Output the (x, y) coordinate of the center of the cell containing the given text.  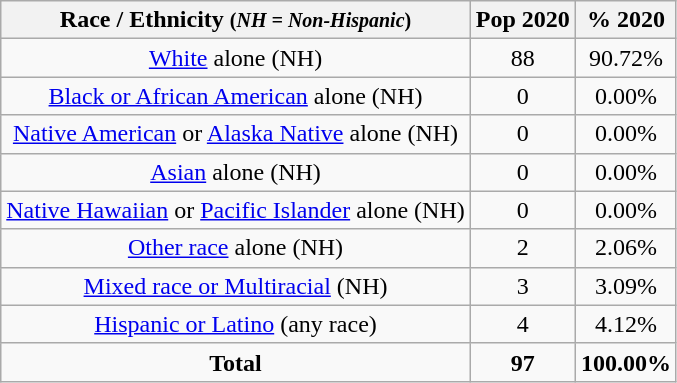
4 (522, 324)
Race / Ethnicity (NH = Non-Hispanic) (236, 20)
Mixed race or Multiracial (NH) (236, 286)
90.72% (626, 58)
Total (236, 362)
Hispanic or Latino (any race) (236, 324)
White alone (NH) (236, 58)
88 (522, 58)
100.00% (626, 362)
3.09% (626, 286)
97 (522, 362)
2 (522, 248)
Native American or Alaska Native alone (NH) (236, 134)
Other race alone (NH) (236, 248)
Pop 2020 (522, 20)
Native Hawaiian or Pacific Islander alone (NH) (236, 210)
Asian alone (NH) (236, 172)
3 (522, 286)
2.06% (626, 248)
4.12% (626, 324)
Black or African American alone (NH) (236, 96)
% 2020 (626, 20)
